From the cell containing the given text, extract its center point as [X, Y] coordinate. 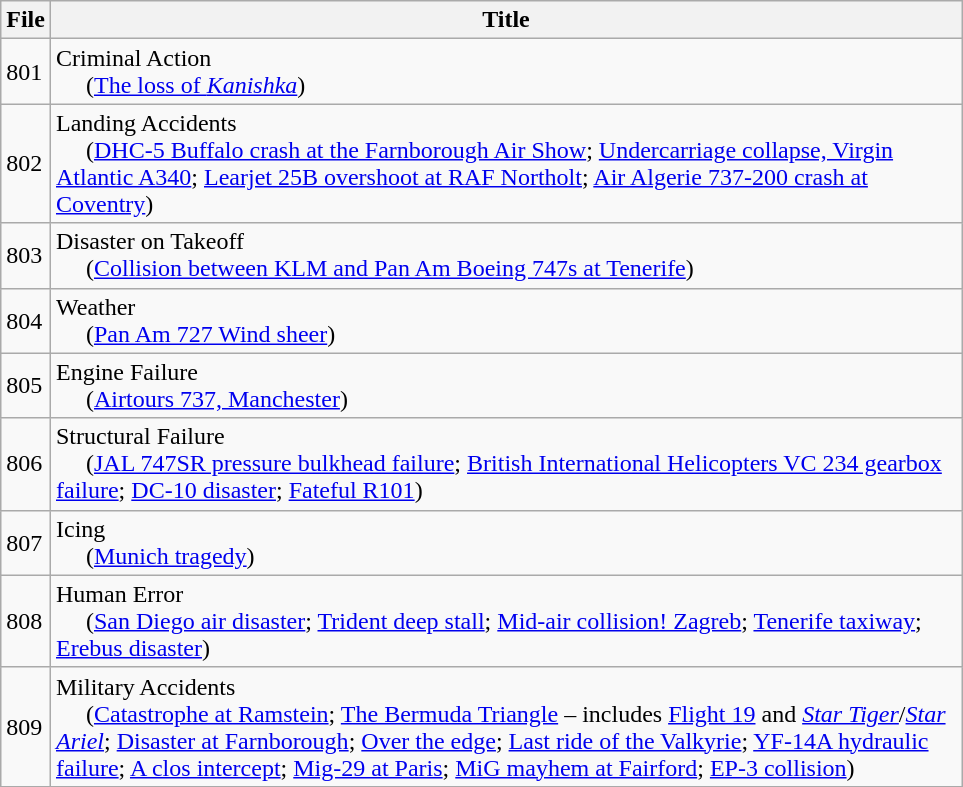
802 [26, 164]
Disaster on Takeoff (Collision between KLM and Pan Am Boeing 747s at Tenerife) [506, 256]
804 [26, 320]
Icing (Munich tragedy) [506, 542]
Title [506, 20]
806 [26, 464]
Criminal Action (The loss of Kanishka) [506, 72]
Structural Failure (JAL 747SR pressure bulkhead failure; British International Helicopters VC 234 gearbox failure; DC-10 disaster; Fateful R101) [506, 464]
807 [26, 542]
809 [26, 726]
Weather (Pan Am 727 Wind sheer) [506, 320]
Human Error (San Diego air disaster; Trident deep stall; Mid-air collision! Zagreb; Tenerife taxiway; Erebus disaster) [506, 621]
801 [26, 72]
803 [26, 256]
808 [26, 621]
Engine Failure (Airtours 737, Manchester) [506, 386]
805 [26, 386]
File [26, 20]
